Search for the cell housing the specified text and yield its (x, y) center coordinate. 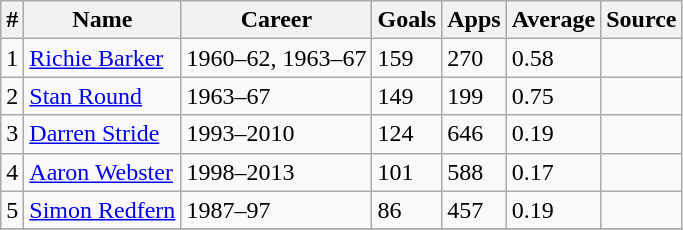
101 (407, 172)
199 (474, 96)
1963–67 (276, 96)
1993–2010 (276, 134)
124 (407, 134)
588 (474, 172)
1987–97 (276, 210)
# (12, 20)
Darren Stride (102, 134)
Source (642, 20)
149 (407, 96)
2 (12, 96)
Average (554, 20)
Apps (474, 20)
Name (102, 20)
Stan Round (102, 96)
0.17 (554, 172)
0.58 (554, 58)
Richie Barker (102, 58)
1998–2013 (276, 172)
1 (12, 58)
270 (474, 58)
646 (474, 134)
457 (474, 210)
4 (12, 172)
Simon Redfern (102, 210)
86 (407, 210)
Goals (407, 20)
1960–62, 1963–67 (276, 58)
0.75 (554, 96)
Career (276, 20)
5 (12, 210)
Aaron Webster (102, 172)
159 (407, 58)
3 (12, 134)
